Output the [X, Y] coordinate of the center of the cell containing the given text.  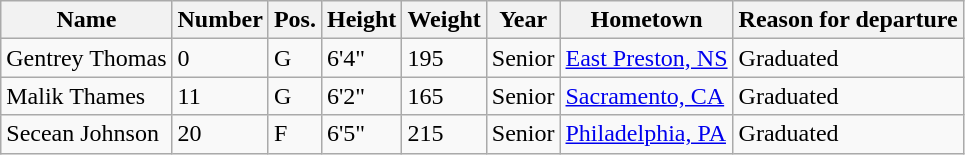
Sacramento, CA [646, 96]
11 [220, 96]
Weight [444, 20]
Height [361, 20]
Reason for departure [848, 20]
Gentrey Thomas [86, 58]
6'5" [361, 134]
Secean Johnson [86, 134]
Philadelphia, PA [646, 134]
East Preston, NS [646, 58]
Malik Thames [86, 96]
6'4" [361, 58]
165 [444, 96]
195 [444, 58]
0 [220, 58]
215 [444, 134]
Number [220, 20]
Pos. [294, 20]
Name [86, 20]
F [294, 134]
Year [523, 20]
20 [220, 134]
6'2" [361, 96]
Hometown [646, 20]
